Identify which cell holds the provided text, then report its [X, Y] central coordinate. 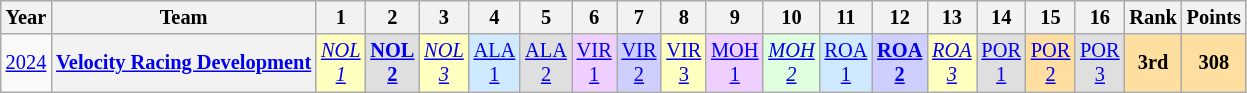
POR1 [1002, 63]
Team [184, 17]
MOH2 [791, 63]
7 [640, 17]
ROA2 [900, 63]
5 [546, 17]
14 [1002, 17]
NOL2 [392, 63]
POR2 [1050, 63]
ALA2 [546, 63]
16 [1100, 17]
10 [791, 17]
MOH1 [734, 63]
ALA1 [495, 63]
POR3 [1100, 63]
1 [340, 17]
NOL1 [340, 63]
12 [900, 17]
8 [684, 17]
3 [444, 17]
Velocity Racing Development [184, 63]
ROA3 [952, 63]
308 [1214, 63]
3rd [1154, 63]
9 [734, 17]
6 [594, 17]
VIR3 [684, 63]
Rank [1154, 17]
Points [1214, 17]
15 [1050, 17]
VIR1 [594, 63]
2 [392, 17]
VIR2 [640, 63]
2024 [26, 63]
13 [952, 17]
NOL3 [444, 63]
11 [846, 17]
ROA1 [846, 63]
4 [495, 17]
Year [26, 17]
